Locate the cell with the specified text and output its (x, y) center coordinate. 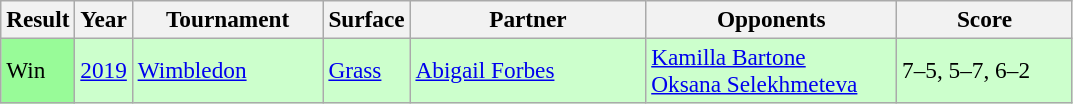
Grass (366, 70)
Result (38, 19)
Win (38, 70)
Partner (528, 19)
Surface (366, 19)
Opponents (772, 19)
Kamilla Bartone Oksana Selekhmeteva (772, 70)
2019 (104, 70)
Score (985, 19)
Wimbledon (228, 70)
Year (104, 19)
Tournament (228, 19)
Abigail Forbes (528, 70)
7–5, 5–7, 6–2 (985, 70)
